Determine the (x, y) coordinate at the center of the cell enclosing the given text.  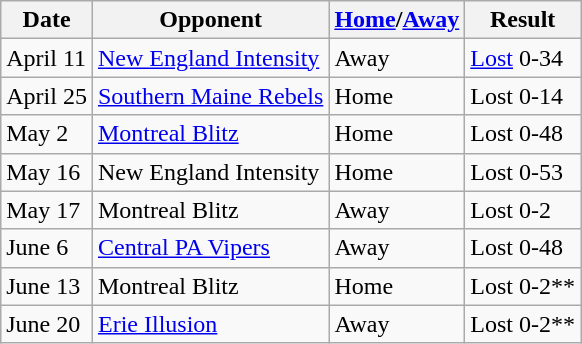
Lost 0-14 (523, 96)
Erie Illusion (210, 324)
Home/Away (397, 20)
Lost 0-2 (523, 210)
April 11 (47, 58)
May 2 (47, 134)
Lost 0-53 (523, 172)
Opponent (210, 20)
June 6 (47, 248)
May 16 (47, 172)
Central PA Vipers (210, 248)
Southern Maine Rebels (210, 96)
May 17 (47, 210)
Result (523, 20)
June 20 (47, 324)
June 13 (47, 286)
Lost 0-34 (523, 58)
April 25 (47, 96)
Date (47, 20)
